Pinpoint the cell where the given text exists, returning its [X, Y] midpoint coordinate. 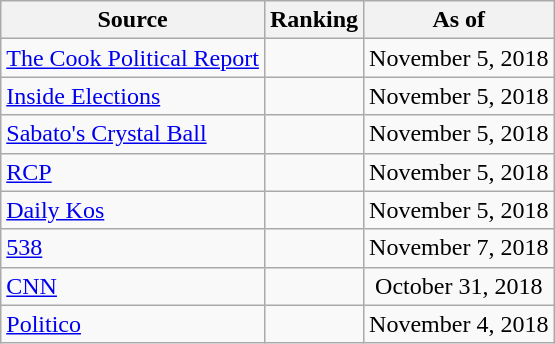
Inside Elections [133, 96]
Daily Kos [133, 210]
November 7, 2018 [459, 248]
Ranking [314, 20]
October 31, 2018 [459, 286]
Sabato's Crystal Ball [133, 134]
RCP [133, 172]
538 [133, 248]
Source [133, 20]
CNN [133, 286]
Politico [133, 324]
November 4, 2018 [459, 324]
As of [459, 20]
The Cook Political Report [133, 58]
